Output the [x, y] coordinate of the center of the cell containing the given text.  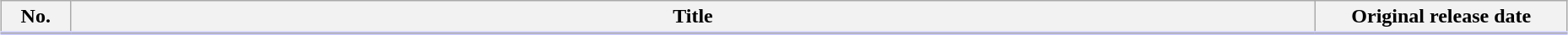
Original release date [1441, 17]
No. [35, 17]
Title [693, 17]
